Provide the (X, Y) coordinate of the cell's center where the given text is located.  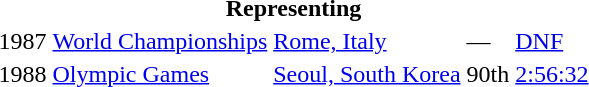
— (488, 41)
Rome, Italy (367, 41)
World Championships (160, 41)
